Find where the given text appears and provide that cell's center as [X, Y] coordinate. 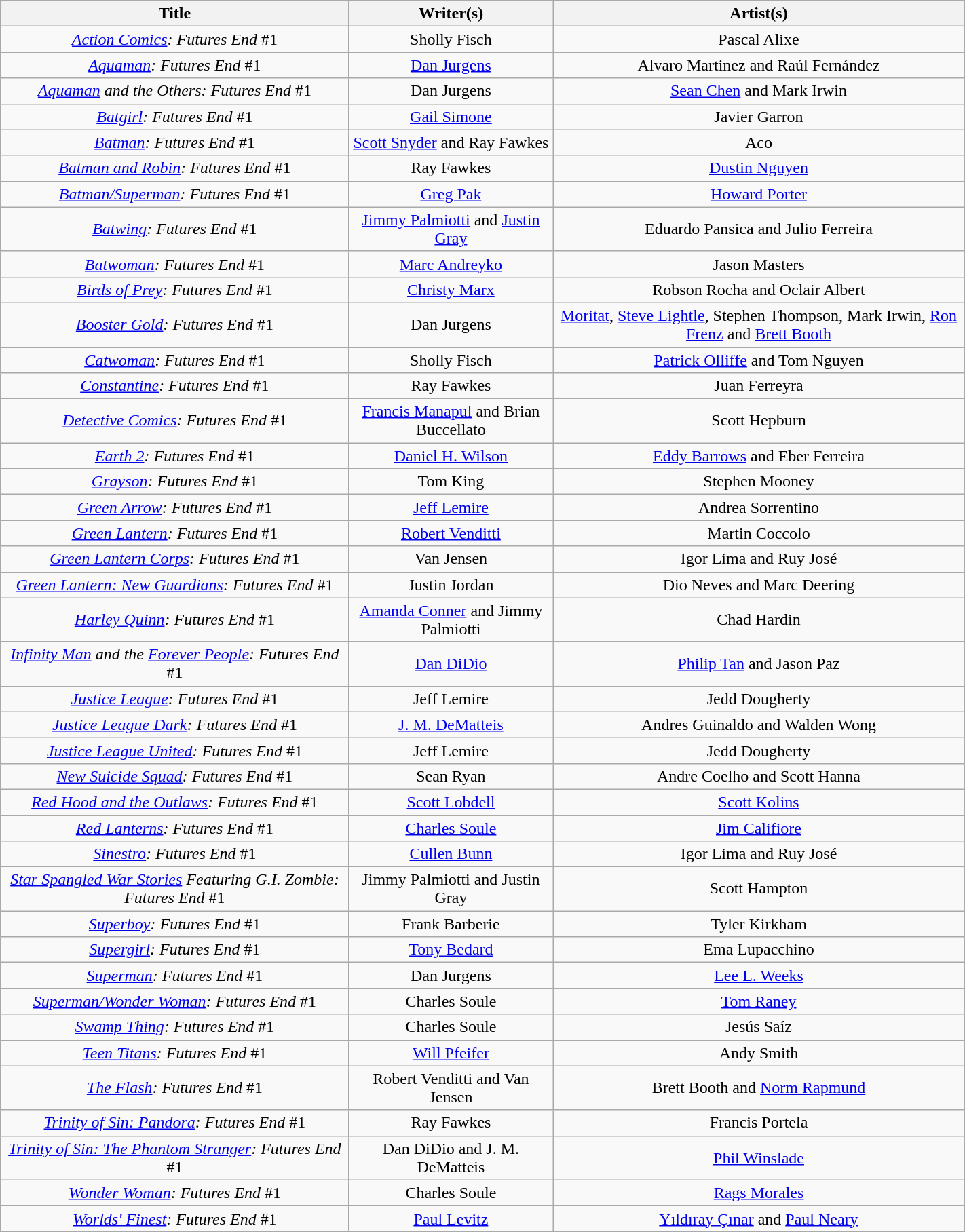
Martin Coccolo [759, 533]
Supergirl: Futures End #1 [175, 950]
Van Jensen [451, 559]
Howard Porter [759, 194]
Brett Booth and Norm Rapmund [759, 1088]
Sean Ryan [451, 776]
Superman: Futures End #1 [175, 976]
J. M. DeMatteis [451, 725]
Paul Levitz [451, 1218]
Patrick Olliffe and Tom Nguyen [759, 360]
Writer(s) [451, 14]
Sinestro: Futures End #1 [175, 854]
Ema Lupacchino [759, 950]
Superman/Wonder Woman: Futures End #1 [175, 1001]
Dio Neves and Marc Deering [759, 585]
Amanda Conner and Jimmy Palmiotti [451, 620]
Daniel H. Wilson [451, 456]
Title [175, 14]
Scott Kolins [759, 802]
Scott Snyder and Ray Fawkes [451, 142]
Andre Coelho and Scott Hanna [759, 776]
Detective Comics: Futures End #1 [175, 421]
Cullen Bunn [451, 854]
Yıldıray Çınar and Paul Neary [759, 1218]
Moritat, Steve Lightle, Stephen Thompson, Mark Irwin, Ron Frenz and Brett Booth [759, 324]
Batwoman: Futures End #1 [175, 264]
Stephen Mooney [759, 482]
Booster Gold: Futures End #1 [175, 324]
Worlds' Finest: Futures End #1 [175, 1218]
Dan DiDio and J. M. DeMatteis [451, 1157]
Green Lantern Corps: Futures End #1 [175, 559]
Constantine: Futures End #1 [175, 386]
Green Arrow: Futures End #1 [175, 507]
Rags Morales [759, 1193]
Jason Masters [759, 264]
Juan Ferreyra [759, 386]
Eddy Barrows and Eber Ferreira [759, 456]
Andrea Sorrentino [759, 507]
Grayson: Futures End #1 [175, 482]
Robert Venditti and Van Jensen [451, 1088]
Will Pfeifer [451, 1053]
Aquaman and the Others: Futures End #1 [175, 91]
Justice League: Futures End #1 [175, 699]
Teen Titans: Futures End #1 [175, 1053]
Alvaro Martinez and Raúl Fernández [759, 65]
Batwing: Futures End #1 [175, 229]
Phil Winslade [759, 1157]
Francis Portela [759, 1123]
Justice League United: Futures End #1 [175, 750]
Star Spangled War Stories Featuring G.I. Zombie: Futures End #1 [175, 889]
Batman/Superman: Futures End #1 [175, 194]
Justice League Dark: Futures End #1 [175, 725]
Dan DiDio [451, 663]
Action Comics: Futures End #1 [175, 39]
Batgirl: Futures End #1 [175, 117]
Lee L. Weeks [759, 976]
Birds of Prey: Futures End #1 [175, 290]
Catwoman: Futures End #1 [175, 360]
Francis Manapul and Brian Buccellato [451, 421]
Justin Jordan [451, 585]
Wonder Woman: Futures End #1 [175, 1193]
Trinity of Sin: The Phantom Stranger: Futures End #1 [175, 1157]
Red Hood and the Outlaws: Futures End #1 [175, 802]
Red Lanterns: Futures End #1 [175, 828]
Marc Andreyko [451, 264]
Frank Barberie [451, 924]
Aco [759, 142]
Dustin Nguyen [759, 168]
The Flash: Futures End #1 [175, 1088]
Javier Garron [759, 117]
Andy Smith [759, 1053]
Tony Bedard [451, 950]
Robert Venditti [451, 533]
Sean Chen and Mark Irwin [759, 91]
Christy Marx [451, 290]
Earth 2: Futures End #1 [175, 456]
Jim Califiore [759, 828]
Pascal Alixe [759, 39]
Green Lantern: New Guardians: Futures End #1 [175, 585]
Green Lantern: Futures End #1 [175, 533]
New Suicide Squad: Futures End #1 [175, 776]
Trinity of Sin: Pandora: Futures End #1 [175, 1123]
Aquaman: Futures End #1 [175, 65]
Artist(s) [759, 14]
Robson Rocha and Oclair Albert [759, 290]
Eduardo Pansica and Julio Ferreira [759, 229]
Swamp Thing: Futures End #1 [175, 1027]
Batman: Futures End #1 [175, 142]
Philip Tan and Jason Paz [759, 663]
Greg Pak [451, 194]
Tyler Kirkham [759, 924]
Scott Hepburn [759, 421]
Andres Guinaldo and Walden Wong [759, 725]
Infinity Man and the Forever People: Futures End #1 [175, 663]
Harley Quinn: Futures End #1 [175, 620]
Jesús Saíz [759, 1027]
Superboy: Futures End #1 [175, 924]
Scott Lobdell [451, 802]
Gail Simone [451, 117]
Batman and Robin: Futures End #1 [175, 168]
Tom King [451, 482]
Tom Raney [759, 1001]
Scott Hampton [759, 889]
Chad Hardin [759, 620]
